Determine the (x, y) coordinate at the center of the cell enclosing the given text.  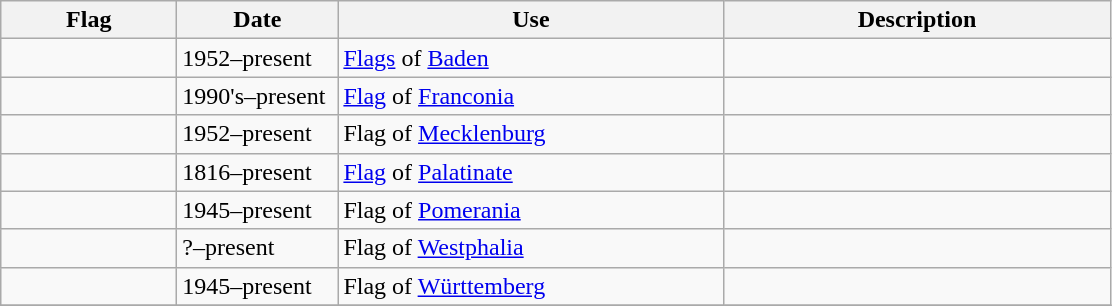
1990's–present (258, 96)
Flags of Baden (531, 58)
1816–present (258, 172)
Flag of Palatinate (531, 172)
Flag of Mecklenburg (531, 134)
Flag of Pomerania (531, 210)
Flag of Franconia (531, 96)
Use (531, 20)
Description (917, 20)
Flag of Westphalia (531, 248)
Flag (89, 20)
?–present (258, 248)
Flag of Württemberg (531, 286)
Date (258, 20)
